Extract the (X, Y) coordinate from the center of the cell holding the provided text.  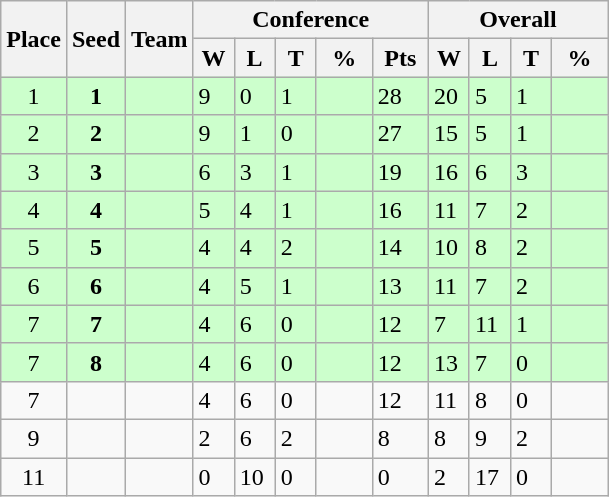
Place (34, 39)
19 (400, 172)
Seed (96, 39)
Overall (518, 20)
27 (400, 134)
Pts (400, 58)
28 (400, 96)
Team (160, 39)
20 (448, 96)
14 (400, 248)
17 (490, 477)
15 (448, 134)
Conference (310, 20)
